Capture the cell that displays the provided text and extract its [X, Y] central coordinate. 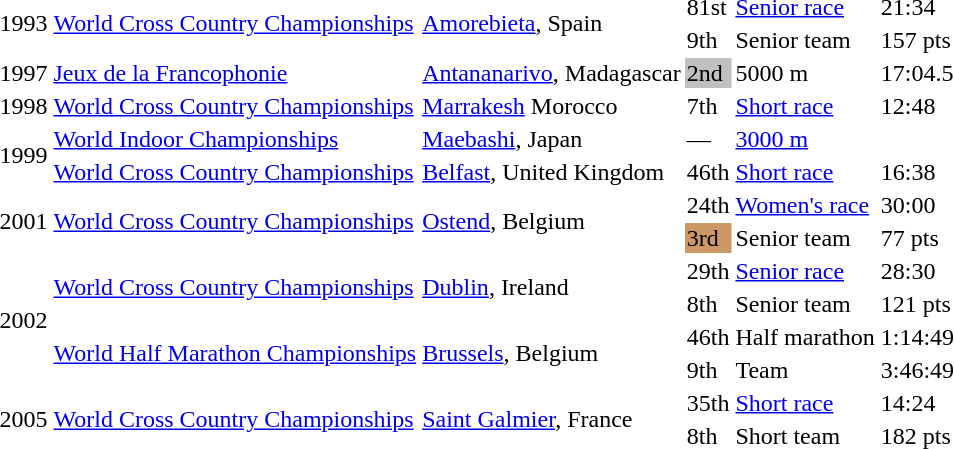
35th [708, 403]
3rd [708, 238]
World Indoor Championships [235, 139]
Ostend, Belgium [552, 222]
Marrakesh Morocco [552, 106]
8th [708, 304]
5000 m [805, 73]
Jeux de la Francophonie [235, 73]
24th [708, 205]
Belfast, United Kingdom [552, 172]
Antananarivo, Madagascar [552, 73]
2nd [708, 73]
World Half Marathon Championships [235, 354]
Dublin, Ireland [552, 288]
Maebashi, Japan [552, 139]
— [708, 139]
Brussels, Belgium [552, 354]
Women's race [805, 205]
3000 m [805, 139]
Senior race [805, 271]
29th [708, 271]
7th [708, 106]
Team [805, 370]
Half marathon [805, 337]
